Scan for the cell matching the given text and deliver its (x, y) coordinate at center. 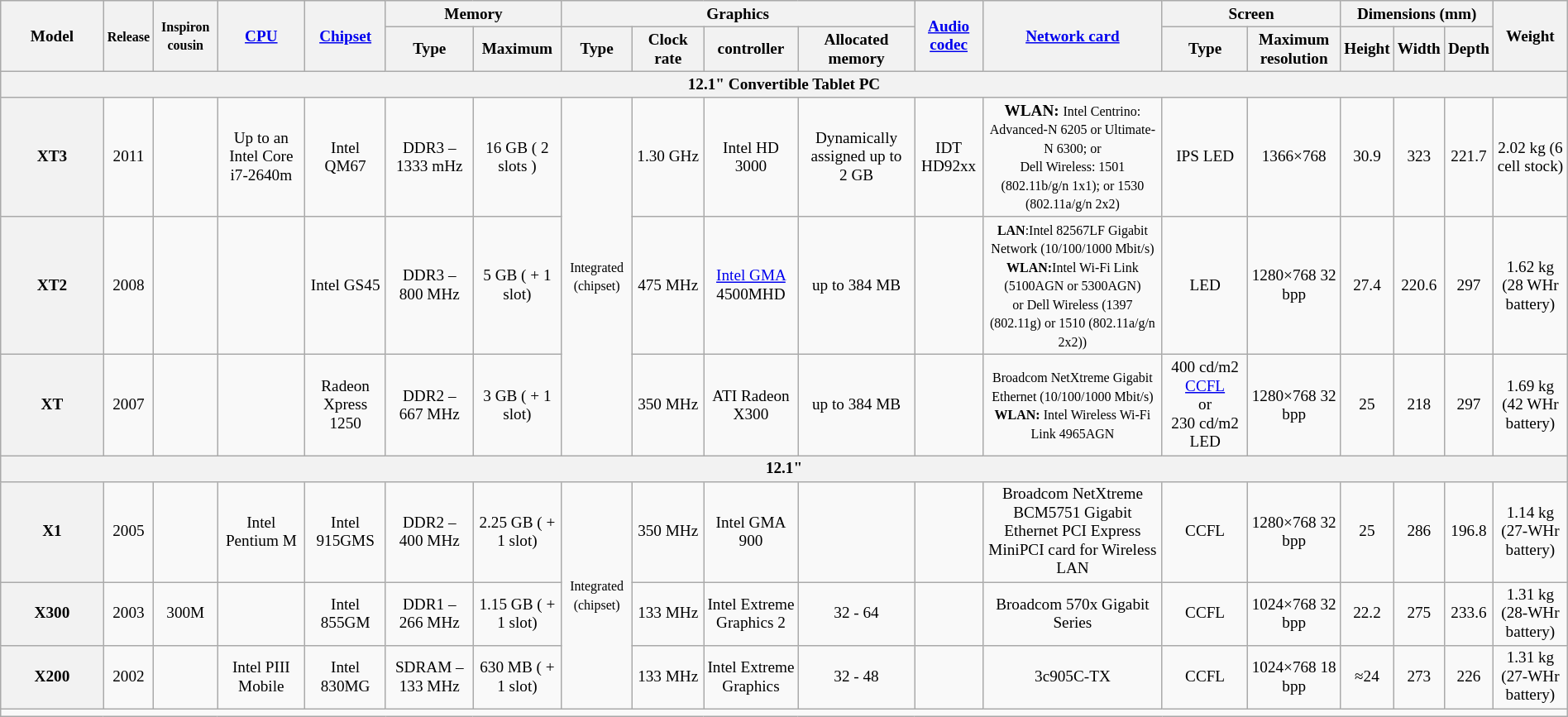
1.14 kg(27-WHr battery) (1531, 532)
X200 (52, 676)
16 GB ( 2 slots ) (517, 157)
27.4 (1368, 286)
Intel Pentium M (261, 532)
Model (52, 36)
Height (1368, 49)
Dimensions (mm) (1417, 14)
2008 (129, 286)
DDR3 –800 MHz (429, 286)
LED (1204, 286)
1.31 kg(28-WHr battery) (1531, 614)
221.7 (1469, 157)
Maximum resolution (1294, 49)
Intel Extreme Graphics (751, 676)
Intel QM67 (346, 157)
2.02 kg (6 cell stock) (1531, 157)
233.6 (1469, 614)
2005 (129, 532)
2007 (129, 405)
Intel PIII Mobile (261, 676)
ATI Radeon X300 (751, 405)
Broadcom 570x Gigabit Series (1072, 614)
Broadcom NetXtreme BCM5751 Gigabit Ethernet PCI ExpressMiniPCI card for Wireless LAN (1072, 532)
Width (1419, 49)
400 cd/m2 CCFL or 230 cd/m2 LED (1204, 405)
220.6 (1419, 286)
Release (129, 36)
WLAN: Intel Centrino: Advanced-N 6205 or Ultimate-N 6300; or Dell Wireless: 1501 (802.11b/g/n 1x1); or 1530 (802.11a/g/n 2x2) (1072, 157)
XT2 (52, 286)
Intel GMA 900 (751, 532)
Audio codec (949, 36)
Graphics (738, 14)
1.30 GHz (668, 157)
3 GB ( + 1 slot) (517, 405)
≈24 (1368, 676)
300M (185, 614)
Maximum (517, 49)
323 (1419, 157)
CPU (261, 36)
Intel 830MG (346, 676)
2003 (129, 614)
630 MB ( + 1 slot) (517, 676)
275 (1419, 614)
XT (52, 405)
SDRAM – 133 MHz (429, 676)
Chipset (346, 36)
IPS LED (1204, 157)
22.2 (1368, 614)
Memory (473, 14)
32 - 48 (857, 676)
Intel GS45 (346, 286)
32 - 64 (857, 614)
475 MHz (668, 286)
DDR3 – 1333 mHz (429, 157)
30.9 (1368, 157)
Intel HD 3000 (751, 157)
3c905C-TX (1072, 676)
Weight (1531, 36)
Allocated memory (857, 49)
2011 (129, 157)
Depth (1469, 49)
1366×768 (1294, 157)
X300 (52, 614)
2002 (129, 676)
Dynamically assigned up to 2 GB (857, 157)
1.31 kg(27-WHr battery) (1531, 676)
Clock rate (668, 49)
196.8 (1469, 532)
X1 (52, 532)
Intel 855GM (346, 614)
1.62 kg(28 WHr battery) (1531, 286)
Screen (1250, 14)
Network card (1072, 36)
218 (1419, 405)
226 (1469, 676)
2.25 GB ( + 1 slot) (517, 532)
1.69 kg(42 WHr battery) (1531, 405)
Up to an Intel Core i7-2640m (261, 157)
Broadcom NetXtreme Gigabit Ethernet (10/100/1000 Mbit/s) WLAN: Intel Wireless Wi-Fi Link 4965AGN (1072, 405)
DDR2 –667 MHz (429, 405)
DDR2 –400 MHz (429, 532)
1.15 GB ( + 1 slot) (517, 614)
IDT HD92xx (949, 157)
XT3 (52, 157)
1024×768 18 bpp (1294, 676)
Radeon Xpress 1250 (346, 405)
Inspiron cousin (185, 36)
12.1" Convertible Tablet PC (784, 84)
273 (1419, 676)
5 GB ( + 1 slot) (517, 286)
controller (751, 49)
Intel 915GMS (346, 532)
Intel GMA 4500MHD (751, 286)
Intel Extreme Graphics 2 (751, 614)
DDR1 – 266 MHz (429, 614)
1024×768 32 bpp (1294, 614)
286 (1419, 532)
12.1" (784, 468)
